Provide the (x, y) coordinate of the cell's center where the given text is located.  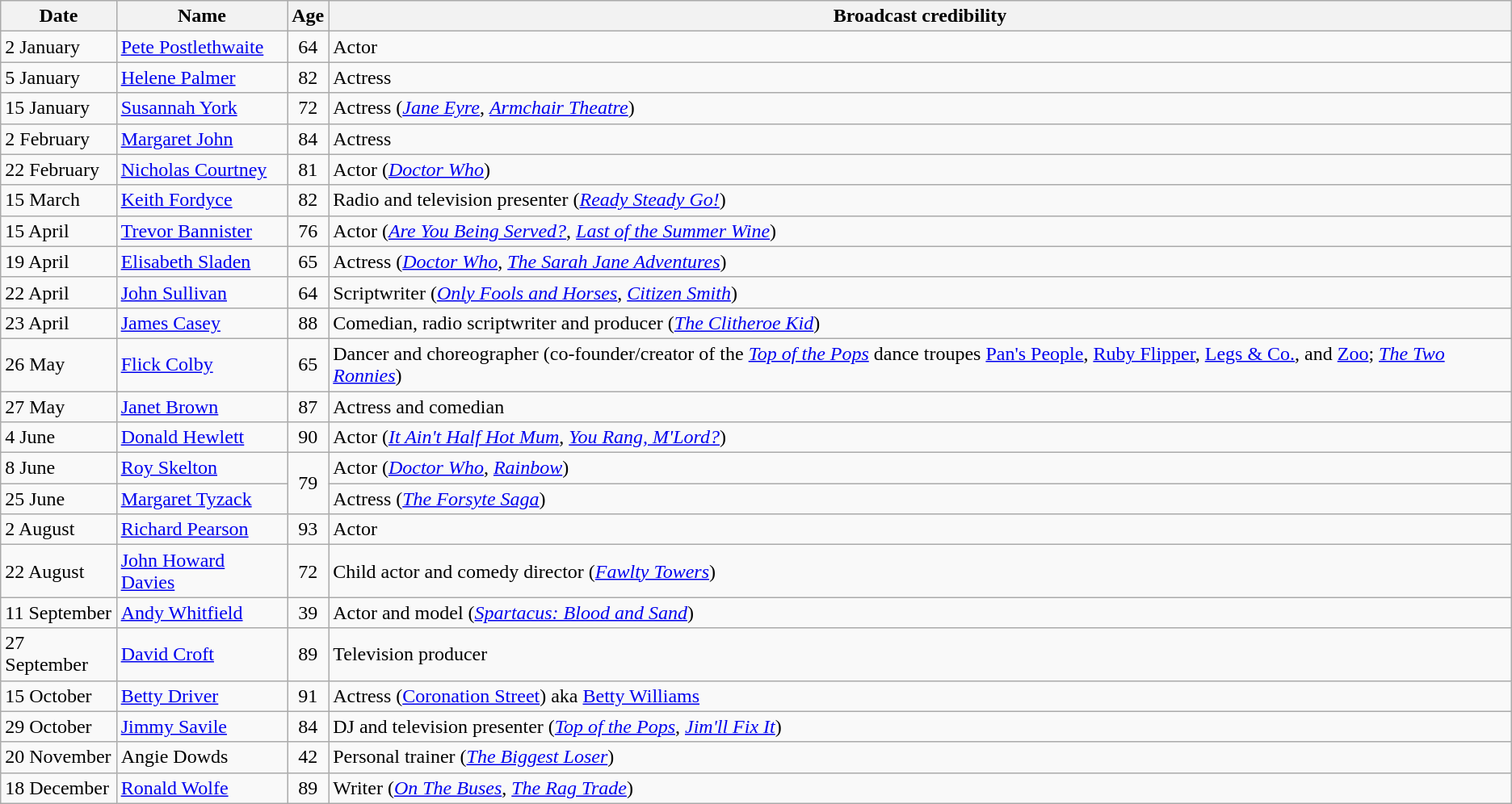
Actress (The Forsyte Saga) (921, 499)
Dancer and choreographer (co-founder/creator of the Top of the Pops dance troupes Pan's People, Ruby Flipper, Legs & Co., and Zoo; The Two Ronnies) (921, 365)
John Howard Davies (202, 572)
Angie Dowds (202, 757)
Susannah York (202, 108)
Comedian, radio scriptwriter and producer (The Clitheroe Kid) (921, 323)
Scriptwriter (Only Fools and Horses, Citizen Smith) (921, 292)
15 March (58, 200)
18 December (58, 788)
Andy Whitfield (202, 613)
2 January (58, 47)
Flick Colby (202, 365)
2 August (58, 530)
Age (309, 16)
23 April (58, 323)
John Sullivan (202, 292)
15 January (58, 108)
Keith Fordyce (202, 200)
Betty Driver (202, 696)
8 June (58, 468)
Actor (Doctor Who) (921, 170)
88 (309, 323)
Nicholas Courtney (202, 170)
15 April (58, 231)
27 September (58, 654)
4 June (58, 438)
93 (309, 530)
87 (309, 406)
Margaret John (202, 139)
26 May (58, 365)
Actress (Doctor Who, The Sarah Jane Adventures) (921, 262)
Actor and model (Spartacus: Blood and Sand) (921, 613)
Jimmy Savile (202, 727)
Pete Postlethwaite (202, 47)
Roy Skelton (202, 468)
81 (309, 170)
DJ and television presenter (Top of the Pops, Jim'll Fix It) (921, 727)
Janet Brown (202, 406)
Television producer (921, 654)
2 February (58, 139)
Ronald Wolfe (202, 788)
David Croft (202, 654)
76 (309, 231)
20 November (58, 757)
Trevor Bannister (202, 231)
Actor (Doctor Who, Rainbow) (921, 468)
27 May (58, 406)
39 (309, 613)
42 (309, 757)
Writer (On The Buses, The Rag Trade) (921, 788)
Actress and comedian (921, 406)
91 (309, 696)
Donald Hewlett (202, 438)
29 October (58, 727)
Radio and television presenter (Ready Steady Go!) (921, 200)
Actress (Jane Eyre, Armchair Theatre) (921, 108)
Broadcast credibility (921, 16)
Name (202, 16)
25 June (58, 499)
Helene Palmer (202, 77)
15 October (58, 696)
Actress (Coronation Street) aka Betty Williams (921, 696)
79 (309, 484)
19 April (58, 262)
11 September (58, 613)
James Casey (202, 323)
22 April (58, 292)
Actor (It Ain't Half Hot Mum, You Rang, M'Lord?) (921, 438)
Personal trainer (The Biggest Loser) (921, 757)
5 January (58, 77)
Richard Pearson (202, 530)
90 (309, 438)
22 August (58, 572)
Margaret Tyzack (202, 499)
Child actor and comedy director (Fawlty Towers) (921, 572)
Actor (Are You Being Served?, Last of the Summer Wine) (921, 231)
Elisabeth Sladen (202, 262)
Date (58, 16)
22 February (58, 170)
